From the cell containing the given text, extract its center point as (x, y) coordinate. 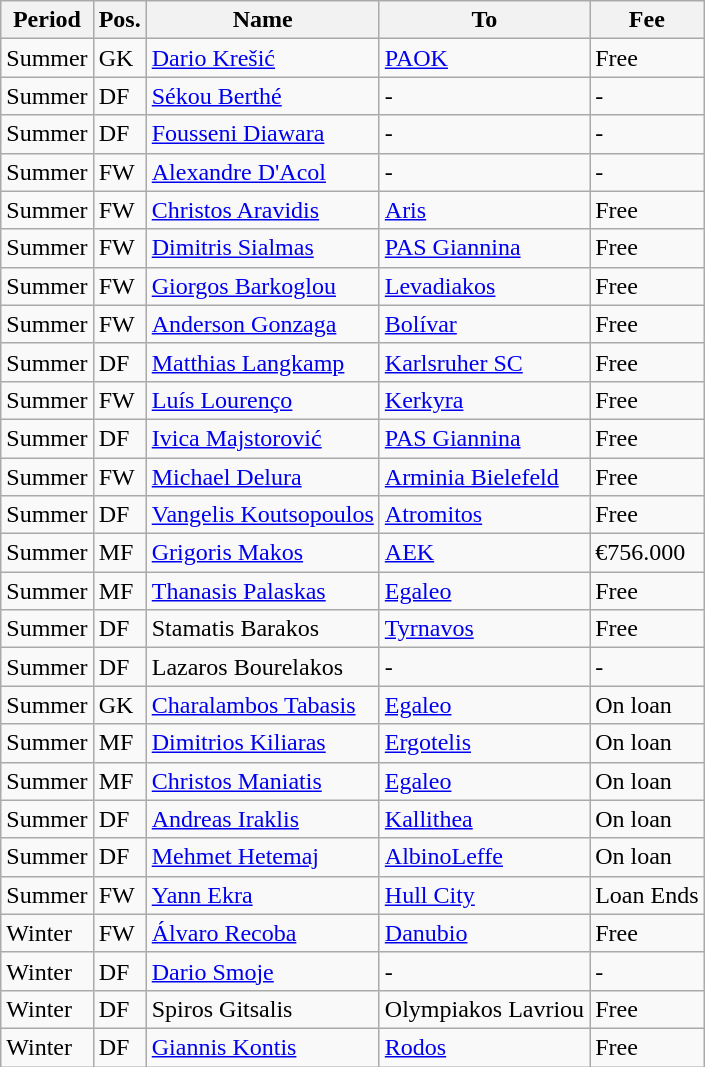
Kallithea (484, 819)
Christos Maniatis (262, 781)
Dario Smoje (262, 971)
Thanasis Palaskas (262, 591)
Dario Krešić (262, 58)
Ivica Majstorović (262, 438)
Arminia Bielefeld (484, 477)
Spiros Gitsalis (262, 1009)
Giannis Kontis (262, 1047)
Michael Delura (262, 477)
AEK (484, 553)
Giorgos Barkoglou (262, 286)
Dimitrios Kiliaras (262, 743)
€756.000 (647, 553)
Matthias Langkamp (262, 362)
Olympiakos Lavriou (484, 1009)
Christos Aravidis (262, 210)
Loan Ends (647, 895)
Rodos (484, 1047)
Grigoris Makos (262, 553)
Yann Ekra (262, 895)
Anderson Gonzaga (262, 324)
Danubio (484, 933)
Álvaro Recoba (262, 933)
Period (47, 20)
Fousseni Diawara (262, 134)
Ergotelis (484, 743)
Hull City (484, 895)
Sékou Berthé (262, 96)
Lazaros Bourelakos (262, 667)
Mehmet Hetemaj (262, 857)
Levadiakos (484, 286)
Aris (484, 210)
Stamatis Barakos (262, 629)
Name (262, 20)
Fee (647, 20)
Bolívar (484, 324)
Vangelis Koutsopoulos (262, 515)
Dimitris Sialmas (262, 248)
Atromitos (484, 515)
AlbinoLeffe (484, 857)
Kerkyra (484, 400)
To (484, 20)
Andreas Iraklis (262, 819)
PAOK (484, 58)
Alexandre D'Acol (262, 172)
Pos. (120, 20)
Charalambos Tabasis (262, 705)
Luís Lourenço (262, 400)
Karlsruher SC (484, 362)
Tyrnavos (484, 629)
